Locate the cell with the specified text and output its (x, y) center coordinate. 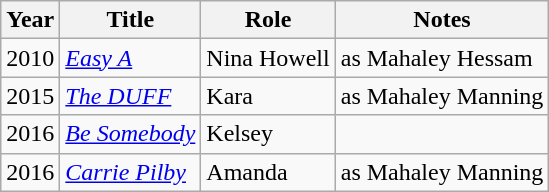
Notes (442, 20)
Nina Howell (268, 58)
Be Somebody (130, 134)
2015 (30, 96)
Amanda (268, 172)
2010 (30, 58)
The DUFF (130, 96)
Role (268, 20)
as Mahaley Hessam (442, 58)
Easy A (130, 58)
Year (30, 20)
Kelsey (268, 134)
Kara (268, 96)
Carrie Pilby (130, 172)
Title (130, 20)
